Return [x, y] of the center of cell containing provided text 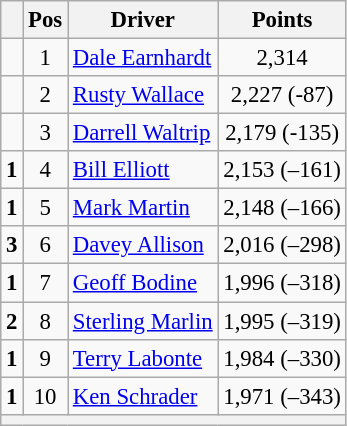
Mark Martin [143, 208]
Terry Labonte [143, 358]
2,153 (–161) [282, 170]
Rusty Wallace [143, 95]
Geoff Bodine [143, 283]
Pos [46, 20]
1,971 (–343) [282, 396]
Dale Earnhardt [143, 58]
Davey Allison [143, 245]
1,995 (–319) [282, 321]
7 [46, 283]
Sterling Marlin [143, 321]
5 [46, 208]
2,016 (–298) [282, 245]
2,179 (-135) [282, 133]
8 [46, 321]
2,148 (–166) [282, 208]
2,227 (-87) [282, 95]
Darrell Waltrip [143, 133]
4 [46, 170]
Bill Elliott [143, 170]
6 [46, 245]
1,984 (–330) [282, 358]
1,996 (–318) [282, 283]
Ken Schrader [143, 396]
10 [46, 396]
Points [282, 20]
2,314 [282, 58]
Driver [143, 20]
9 [46, 358]
